Return (X, Y) of the center of cell containing provided text 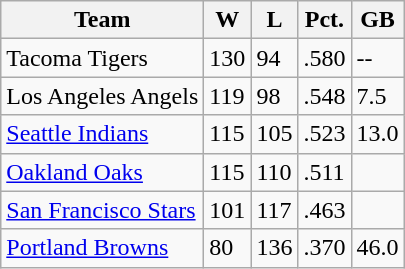
.548 (324, 96)
.370 (324, 248)
119 (228, 96)
-- (378, 58)
13.0 (378, 134)
Los Angeles Angels (102, 96)
80 (228, 248)
94 (274, 58)
105 (274, 134)
.580 (324, 58)
Tacoma Tigers (102, 58)
.523 (324, 134)
Oakland Oaks (102, 172)
GB (378, 20)
117 (274, 210)
7.5 (378, 96)
L (274, 20)
.463 (324, 210)
Pct. (324, 20)
130 (228, 58)
Portland Browns (102, 248)
.511 (324, 172)
46.0 (378, 248)
W (228, 20)
136 (274, 248)
Seattle Indians (102, 134)
San Francisco Stars (102, 210)
101 (228, 210)
Team (102, 20)
98 (274, 96)
110 (274, 172)
